Find where the given text appears and provide that cell's center as [x, y] coordinate. 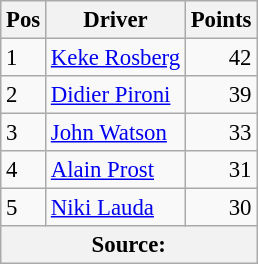
Keke Rosberg [116, 58]
30 [220, 208]
2 [24, 95]
42 [220, 58]
Niki Lauda [116, 208]
John Watson [116, 133]
Alain Prost [116, 170]
33 [220, 133]
Points [220, 20]
5 [24, 208]
Pos [24, 20]
39 [220, 95]
Driver [116, 20]
Didier Pironi [116, 95]
4 [24, 170]
31 [220, 170]
Source: [129, 245]
1 [24, 58]
3 [24, 133]
